Locate the cell with the specified text and output its [X, Y] center coordinate. 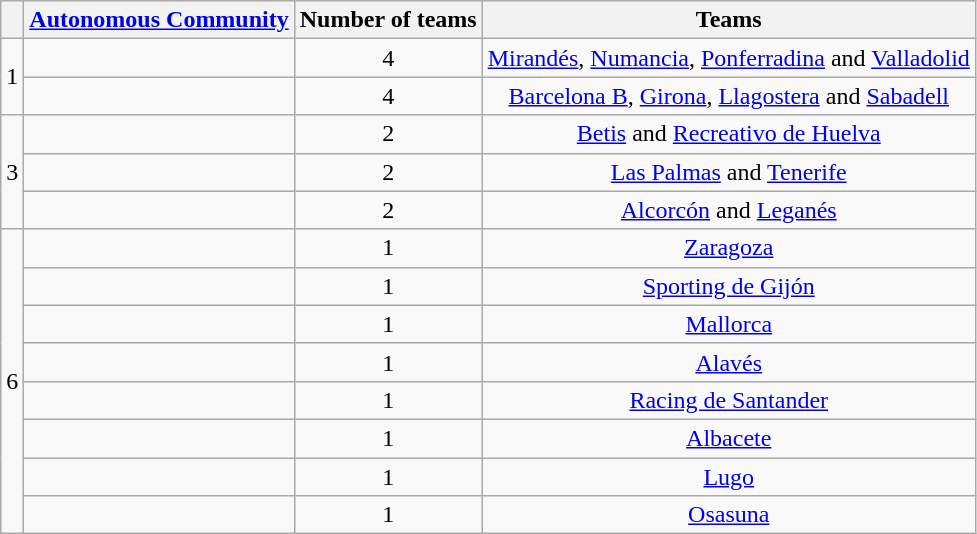
Lugo [728, 477]
Alcorcón and Leganés [728, 210]
Las Palmas and Tenerife [728, 172]
Autonomous Community [159, 20]
Zaragoza [728, 248]
6 [12, 381]
Sporting de Gijón [728, 286]
Betis and Recreativo de Huelva [728, 134]
Number of teams [388, 20]
3 [12, 172]
Teams [728, 20]
Osasuna [728, 515]
Mallorca [728, 324]
Racing de Santander [728, 400]
Barcelona B, Girona, Llagostera and Sabadell [728, 96]
Alavés [728, 362]
Albacete [728, 438]
Mirandés, Numancia, Ponferradina and Valladolid [728, 58]
